Provide the [x, y] coordinate of the cell's center where the given text is located.  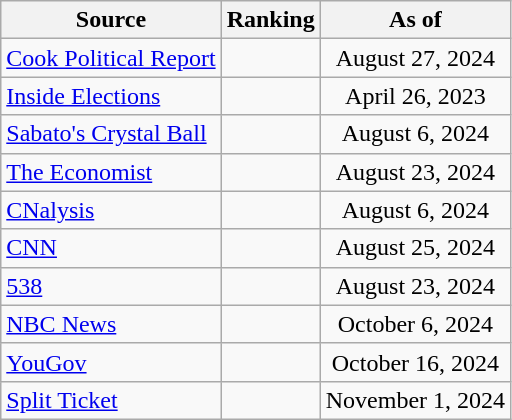
YouGov [111, 362]
Cook Political Report [111, 58]
October 6, 2024 [415, 324]
CNN [111, 248]
October 16, 2024 [415, 362]
Inside Elections [111, 96]
As of [415, 20]
CNalysis [111, 210]
NBC News [111, 324]
August 27, 2024 [415, 58]
Source [111, 20]
Ranking [270, 20]
Sabato's Crystal Ball [111, 134]
April 26, 2023 [415, 96]
538 [111, 286]
August 25, 2024 [415, 248]
November 1, 2024 [415, 400]
The Economist [111, 172]
Split Ticket [111, 400]
